Find where the given text appears and provide that cell's center as (x, y) coordinate. 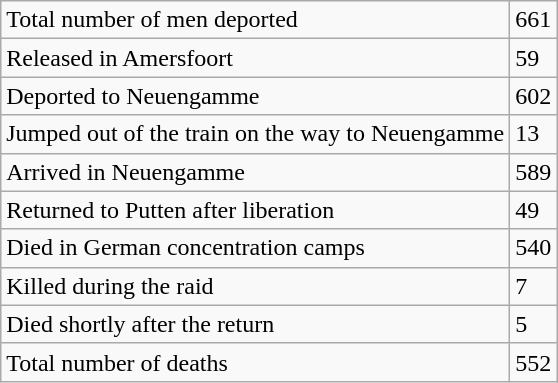
Died shortly after the return (256, 324)
Deported to Neuengamme (256, 96)
Arrived in Neuengamme (256, 172)
59 (534, 58)
49 (534, 210)
602 (534, 96)
589 (534, 172)
552 (534, 362)
7 (534, 286)
Jumped out of the train on the way to Neuengamme (256, 134)
13 (534, 134)
Total number of deaths (256, 362)
661 (534, 20)
Died in German concentration camps (256, 248)
540 (534, 248)
Returned to Putten after liberation (256, 210)
Killed during the raid (256, 286)
5 (534, 324)
Released in Amersfoort (256, 58)
Total number of men deported (256, 20)
